Identify which cell holds the provided text, then report its (X, Y) central coordinate. 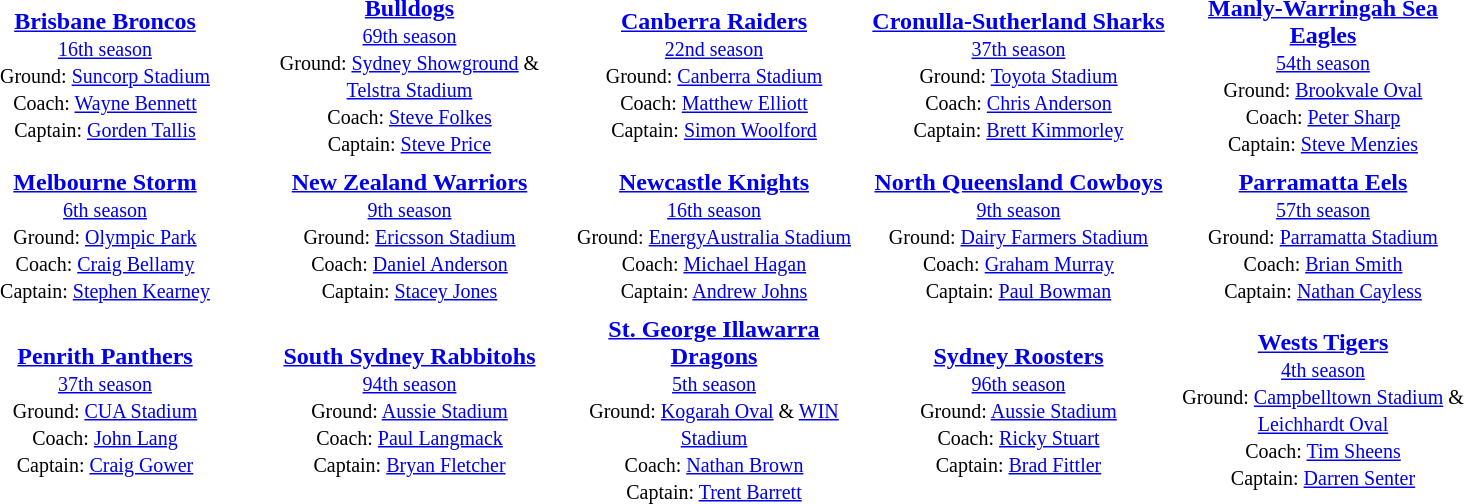
Newcastle Knights 16th seasonGround: EnergyAustralia StadiumCoach: Michael HaganCaptain: Andrew Johns (714, 236)
New Zealand Warriors 9th seasonGround: Ericsson StadiumCoach: Daniel AndersonCaptain: Stacey Jones (410, 236)
North Queensland Cowboys 9th seasonGround: Dairy Farmers StadiumCoach: Graham MurrayCaptain: Paul Bowman (1019, 236)
